Provide the [X, Y] coordinate of the cell's center where the given text is located.  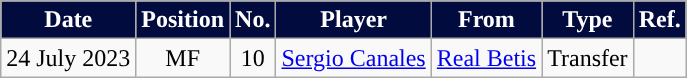
Ref. [660, 20]
Position [183, 20]
MF [183, 58]
10 [253, 58]
From [486, 20]
No. [253, 20]
Date [68, 20]
24 July 2023 [68, 58]
Player [354, 20]
Transfer [588, 58]
Type [588, 20]
Sergio Canales [354, 58]
Real Betis [486, 58]
